Capture the cell that displays the provided text and extract its (x, y) central coordinate. 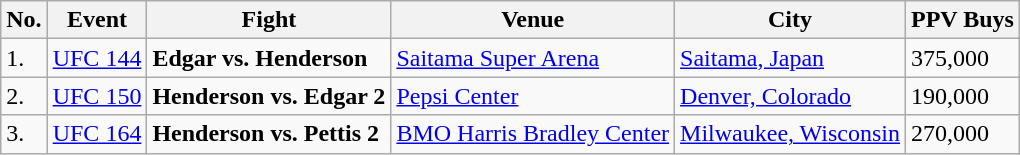
1. (24, 58)
No. (24, 20)
Saitama Super Arena (533, 58)
2. (24, 96)
City (790, 20)
UFC 150 (97, 96)
BMO Harris Bradley Center (533, 134)
UFC 144 (97, 58)
Edgar vs. Henderson (269, 58)
270,000 (963, 134)
Denver, Colorado (790, 96)
Henderson vs. Pettis 2 (269, 134)
190,000 (963, 96)
Henderson vs. Edgar 2 (269, 96)
PPV Buys (963, 20)
3. (24, 134)
Venue (533, 20)
Event (97, 20)
Pepsi Center (533, 96)
Saitama, Japan (790, 58)
375,000 (963, 58)
UFC 164 (97, 134)
Fight (269, 20)
Milwaukee, Wisconsin (790, 134)
